Return [x, y] of the center of cell containing provided text 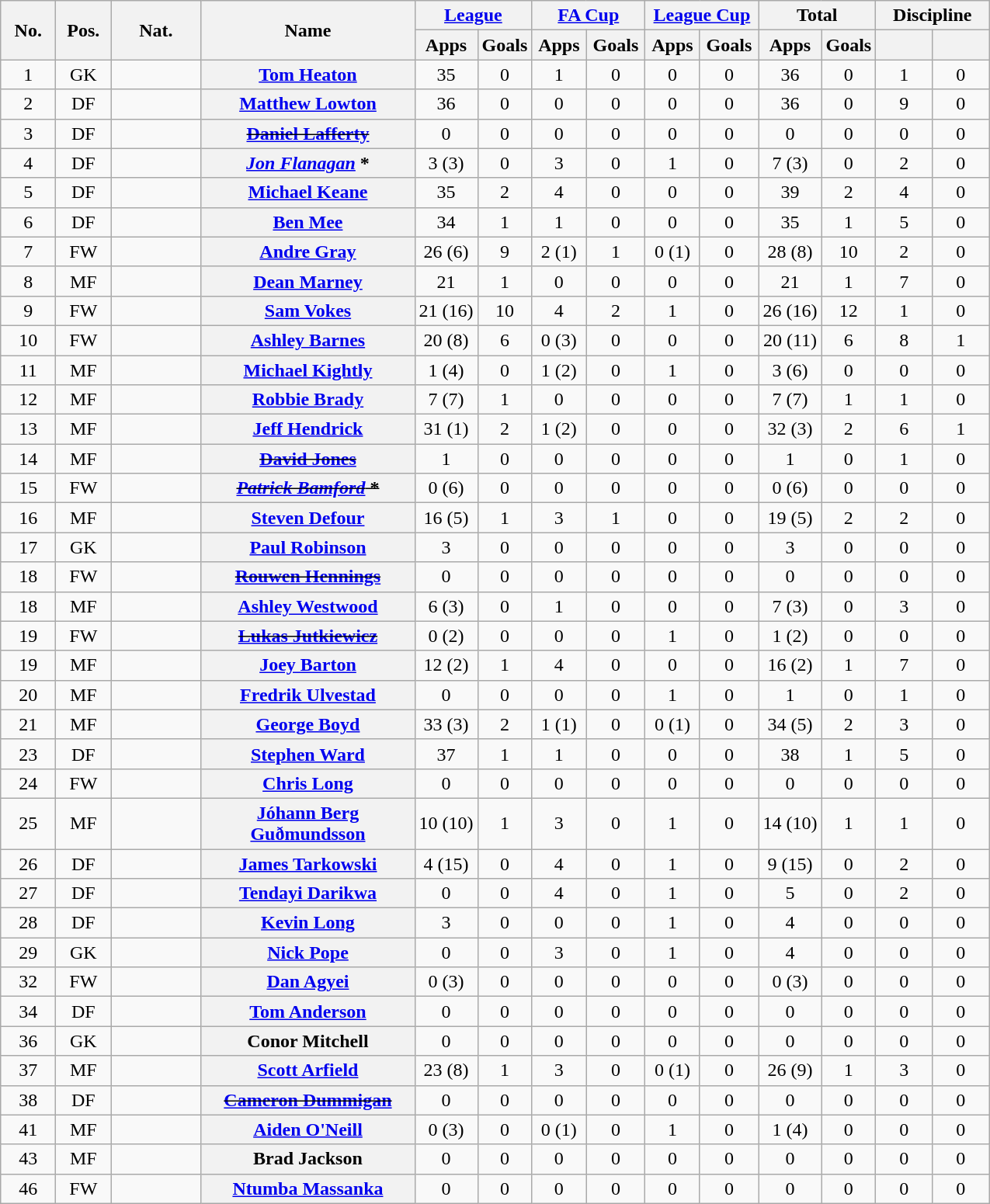
Joey Barton [307, 665]
Ben Mee [307, 222]
Nick Pope [307, 952]
16 (2) [790, 665]
25 [28, 823]
6 (3) [446, 606]
43 [28, 1159]
Tom Heaton [307, 75]
No. [28, 30]
23 (8) [446, 1070]
Tom Anderson [307, 1011]
Patrick Bamford * [307, 488]
20 (8) [446, 340]
20 [28, 695]
4 (15) [446, 864]
Chris Long [307, 783]
46 [28, 1188]
32 [28, 982]
Ntumba Massanka [307, 1188]
14 (10) [790, 823]
Total [817, 16]
3 (6) [790, 370]
Stephen Ward [307, 754]
12 (2) [446, 665]
41 [28, 1129]
3 (3) [446, 163]
24 [28, 783]
11 [28, 370]
League [474, 16]
Brad Jackson [307, 1159]
26 (9) [790, 1070]
Aiden O'Neill [307, 1129]
Scott Arfield [307, 1070]
Discipline [933, 16]
0 (2) [446, 636]
George Boyd [307, 724]
14 [28, 459]
28 [28, 923]
29 [28, 952]
Ashley Barnes [307, 340]
Sam Vokes [307, 311]
15 [28, 488]
23 [28, 754]
Conor Mitchell [307, 1041]
Matthew Lowton [307, 104]
Rouwen Hennings [307, 577]
Name [307, 30]
17 [28, 547]
16 [28, 518]
9 (15) [790, 864]
Andre Gray [307, 252]
32 (3) [790, 429]
34 (5) [790, 724]
League Cup [702, 16]
Robbie Brady [307, 400]
31 (1) [446, 429]
26 [28, 864]
Lukas Jutkiewicz [307, 636]
28 (8) [790, 252]
Tendayi Darikwa [307, 893]
Dan Agyei [307, 982]
Ashley Westwood [307, 606]
33 (3) [446, 724]
James Tarkowski [307, 864]
Fredrik Ulvestad [307, 695]
20 (11) [790, 340]
16 (5) [446, 518]
21 (16) [446, 311]
39 [790, 193]
Jeff Hendrick [307, 429]
Jóhann Berg Guðmundsson [307, 823]
13 [28, 429]
Michael Keane [307, 193]
2 (1) [559, 252]
Paul Robinson [307, 547]
1 (1) [559, 724]
Pos. [84, 30]
Cameron Dummigan [307, 1100]
FA Cup [589, 16]
27 [28, 893]
Nat. [156, 30]
10 (10) [446, 823]
David Jones [307, 459]
Jon Flanagan * [307, 163]
26 (16) [790, 311]
Steven Defour [307, 518]
Michael Kightly [307, 370]
Dean Marney [307, 281]
26 (6) [446, 252]
19 (5) [790, 518]
Kevin Long [307, 923]
Daniel Lafferty [307, 134]
